Determine the [X, Y] coordinate at the center of the cell enclosing the given text.  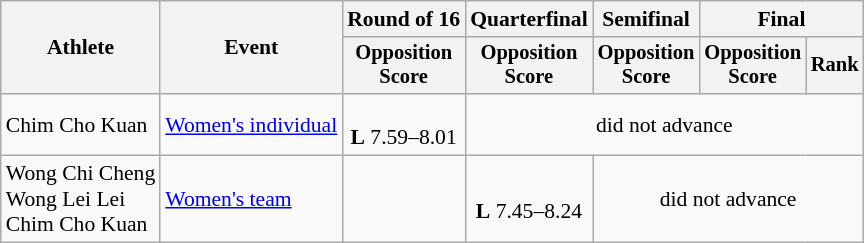
Final [781, 19]
Chim Cho Kuan [80, 124]
Women's team [251, 200]
Event [251, 48]
Athlete [80, 48]
L 7.59–8.01 [404, 124]
Wong Chi ChengWong Lei LeiChim Cho Kuan [80, 200]
Round of 16 [404, 19]
Rank [835, 66]
Semifinal [646, 19]
Quarterfinal [529, 19]
Women's individual [251, 124]
L 7.45–8.24 [529, 200]
